Detect which cell encompasses the target text, then output its [x, y] center coordinate. 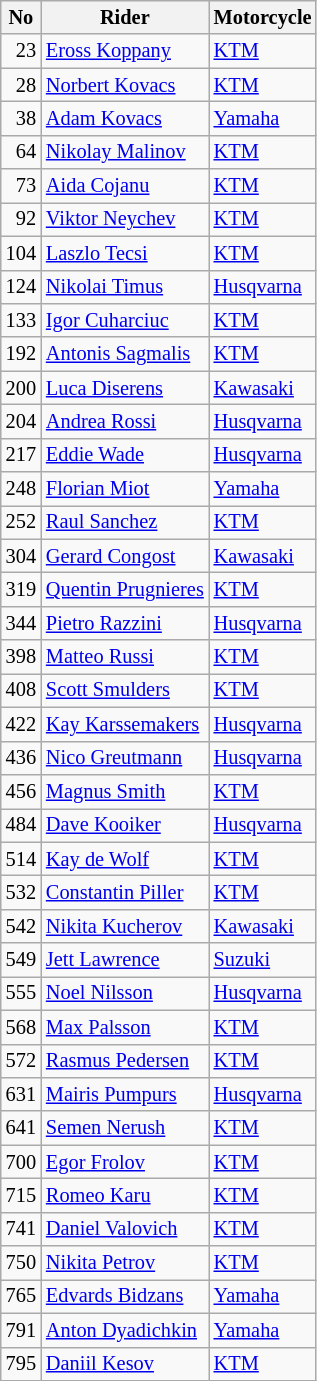
484 [21, 825]
422 [21, 724]
Laszlo Tecsi [125, 253]
641 [21, 1128]
Jett Lawrence [125, 960]
715 [21, 1195]
408 [21, 690]
28 [21, 85]
514 [21, 859]
304 [21, 556]
64 [21, 152]
Daniel Valovich [125, 1229]
252 [21, 522]
795 [21, 1364]
Nikita Petrov [125, 1263]
104 [21, 253]
631 [21, 1094]
741 [21, 1229]
572 [21, 1061]
700 [21, 1162]
Noel Nilsson [125, 993]
Egor Frolov [125, 1162]
344 [21, 623]
Adam Kovacs [125, 118]
Antonis Sagmalis [125, 354]
791 [21, 1330]
Kay de Wolf [125, 859]
73 [21, 186]
Rasmus Pedersen [125, 1061]
319 [21, 589]
765 [21, 1296]
Constantin Piller [125, 892]
555 [21, 993]
Eross Koppany [125, 51]
Luca Diserens [125, 388]
Motorcycle [263, 17]
Aida Cojanu [125, 186]
Nikolai Timus [125, 287]
456 [21, 791]
Nico Greutmann [125, 758]
398 [21, 657]
133 [21, 320]
Kay Karssemakers [125, 724]
542 [21, 926]
Pietro Razzini [125, 623]
192 [21, 354]
Suzuki [263, 960]
Gerard Congost [125, 556]
38 [21, 118]
Viktor Neychev [125, 219]
Nikolay Malinov [125, 152]
436 [21, 758]
Dave Kooiker [125, 825]
Semen Nerush [125, 1128]
Rider [125, 17]
Mairis Pumpurs [125, 1094]
549 [21, 960]
Magnus Smith [125, 791]
217 [21, 455]
Nikita Kucherov [125, 926]
750 [21, 1263]
200 [21, 388]
Quentin Prugnieres [125, 589]
Daniil Kesov [125, 1364]
Eddie Wade [125, 455]
124 [21, 287]
248 [21, 489]
Igor Cuharciuc [125, 320]
No [21, 17]
Florian Miot [125, 489]
568 [21, 1027]
92 [21, 219]
Norbert Kovacs [125, 85]
Max Palsson [125, 1027]
Romeo Karu [125, 1195]
23 [21, 51]
204 [21, 421]
Edvards Bidzans [125, 1296]
Scott Smulders [125, 690]
Raul Sanchez [125, 522]
Anton Dyadichkin [125, 1330]
532 [21, 892]
Andrea Rossi [125, 421]
Matteo Russi [125, 657]
